Output the [x, y] coordinate of the center of the cell containing the given text.  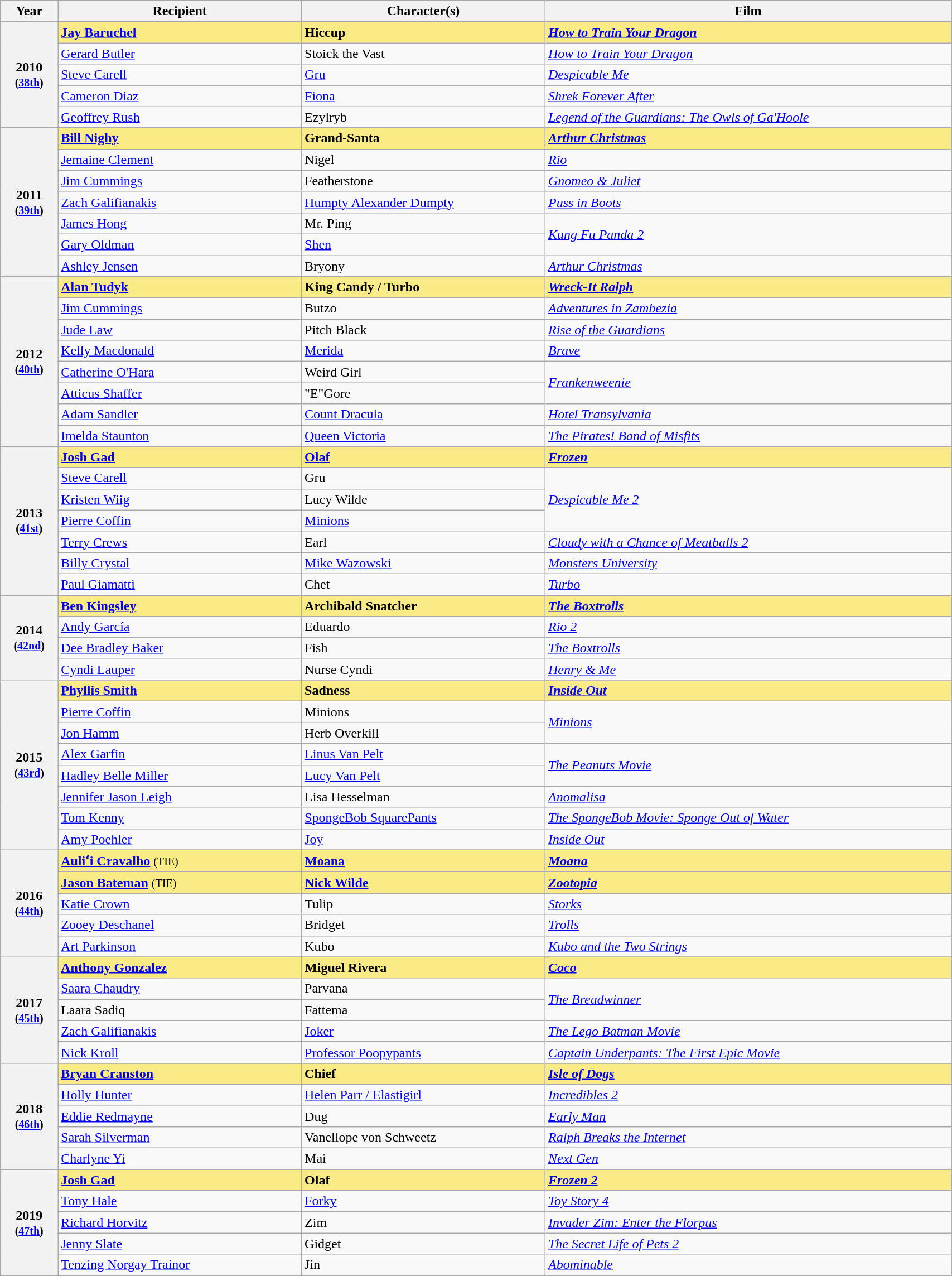
Jay Baruchel [180, 32]
Next Gen [748, 1159]
Joy [424, 839]
Toy Story 4 [748, 1201]
Linus Van Pelt [424, 754]
Cameron Diaz [180, 96]
Legend of the Guardians: The Owls of Ga'Hoole [748, 117]
Ralph Breaks the Internet [748, 1138]
Zootopia [748, 883]
Trolls [748, 925]
Pitch Black [424, 330]
Merida [424, 351]
Nigel [424, 160]
King Candy / Turbo [424, 287]
Tulip [424, 904]
Katie Crown [180, 904]
Film [748, 11]
Parvana [424, 989]
Bill Nighy [180, 138]
Nick Kroll [180, 1052]
Kubo [424, 946]
The Peanuts Movie [748, 765]
Jason Bateman (TIE) [180, 883]
Laara Sadiq [180, 1010]
Nurse Cyndi [424, 670]
Monsters University [748, 563]
Fish [424, 648]
Earl [424, 542]
Recipient [180, 11]
Hiccup [424, 32]
Turbo [748, 584]
Mike Wazowski [424, 563]
Jude Law [180, 330]
Featherstone [424, 181]
Tony Hale [180, 1201]
Gnomeo & Juliet [748, 181]
The Breadwinner [748, 999]
Tom Kenny [180, 818]
Ben Kingsley [180, 605]
Gerard Butler [180, 54]
Bridget [424, 925]
Alan Tudyk [180, 287]
Wreck-It Ralph [748, 287]
Count Dracula [424, 415]
2013 (41st) [29, 521]
"E"Gore [424, 393]
Rio [748, 160]
Character(s) [424, 11]
Ashley Jensen [180, 266]
Early Man [748, 1116]
Holly Hunter [180, 1095]
Bryony [424, 266]
The Pirates! Band of Misfits [748, 436]
Jemaine Clement [180, 160]
Catherine O'Hara [180, 372]
Kelly Macdonald [180, 351]
The SpongeBob Movie: Sponge Out of Water [748, 818]
Adventures in Zambezia [748, 309]
Weird Girl [424, 372]
Stoick the Vast [424, 54]
Joker [424, 1031]
Amy Poehler [180, 839]
Helen Parr / Elastigirl [424, 1095]
Year [29, 11]
Jennifer Jason Leigh [180, 797]
Shrek Forever After [748, 96]
Chet [424, 584]
Auliʻi Cravalho (TIE) [180, 861]
Cloudy with a Chance of Meatballs 2 [748, 542]
Archibald Snatcher [424, 605]
Professor Poopypants [424, 1052]
Alex Garfin [180, 754]
Lucy Wilde [424, 499]
2016 (44th) [29, 903]
Frozen 2 [748, 1180]
Butzo [424, 309]
Charlyne Yi [180, 1159]
Adam Sandler [180, 415]
Lisa Hesselman [424, 797]
SpongeBob SquarePants [424, 818]
Hadley Belle Miller [180, 776]
Anomalisa [748, 797]
Despicable Me 2 [748, 499]
Sadness [424, 691]
Terry Crews [180, 542]
Kubo and the Two Strings [748, 946]
Atticus Shaffer [180, 393]
James Hong [180, 223]
Frozen [748, 457]
Captain Underpants: The First Epic Movie [748, 1052]
Incredibles 2 [748, 1095]
2014 (42nd) [29, 637]
Art Parkinson [180, 946]
Fiona [424, 96]
Bryan Cranston [180, 1073]
Eduardo [424, 627]
Storks [748, 904]
2011 (39th) [29, 202]
Isle of Dogs [748, 1073]
Jin [424, 1265]
Rio 2 [748, 627]
Zooey Deschanel [180, 925]
Humpty Alexander Dumpty [424, 202]
2012 (40th) [29, 362]
2015 (43rd) [29, 765]
Frankenweenie [748, 383]
Andy García [180, 627]
Despicable Me [748, 75]
Forky [424, 1201]
Imelda Staunton [180, 436]
Kristen Wiig [180, 499]
Sarah Silverman [180, 1138]
Mai [424, 1159]
Richard Horvitz [180, 1222]
Hotel Transylvania [748, 415]
Invader Zim: Enter the Florpus [748, 1222]
Lucy Van Pelt [424, 776]
Dug [424, 1116]
Grand-Santa [424, 138]
Henry & Me [748, 670]
Billy Crystal [180, 563]
Kung Fu Panda 2 [748, 234]
Rise of the Guardians [748, 330]
Saara Chaudry [180, 989]
Miguel Rivera [424, 967]
Phyllis Smith [180, 691]
Brave [748, 351]
2010 (38th) [29, 75]
Geoffrey Rush [180, 117]
Puss in Boots [748, 202]
Abominable [748, 1265]
Anthony Gonzalez [180, 967]
Coco [748, 967]
Dee Bradley Baker [180, 648]
Vanellope von Schweetz [424, 1138]
Chief [424, 1073]
Nick Wilde [424, 883]
Fattema [424, 1010]
Jon Hamm [180, 733]
Zim [424, 1222]
Gary Oldman [180, 244]
Shen [424, 244]
Mr. Ping [424, 223]
Herb Overkill [424, 733]
Paul Giamatti [180, 584]
The Secret Life of Pets 2 [748, 1244]
2017 (45th) [29, 1010]
Queen Victoria [424, 436]
Eddie Redmayne [180, 1116]
2018 (46th) [29, 1116]
Gidget [424, 1244]
Jenny Slate [180, 1244]
The Lego Batman Movie [748, 1031]
2019 (47th) [29, 1222]
Ezylryb [424, 117]
Cyndi Lauper [180, 670]
Tenzing Norgay Trainor [180, 1265]
